Provide the [X, Y] coordinate of the cell's center where the given text is located.  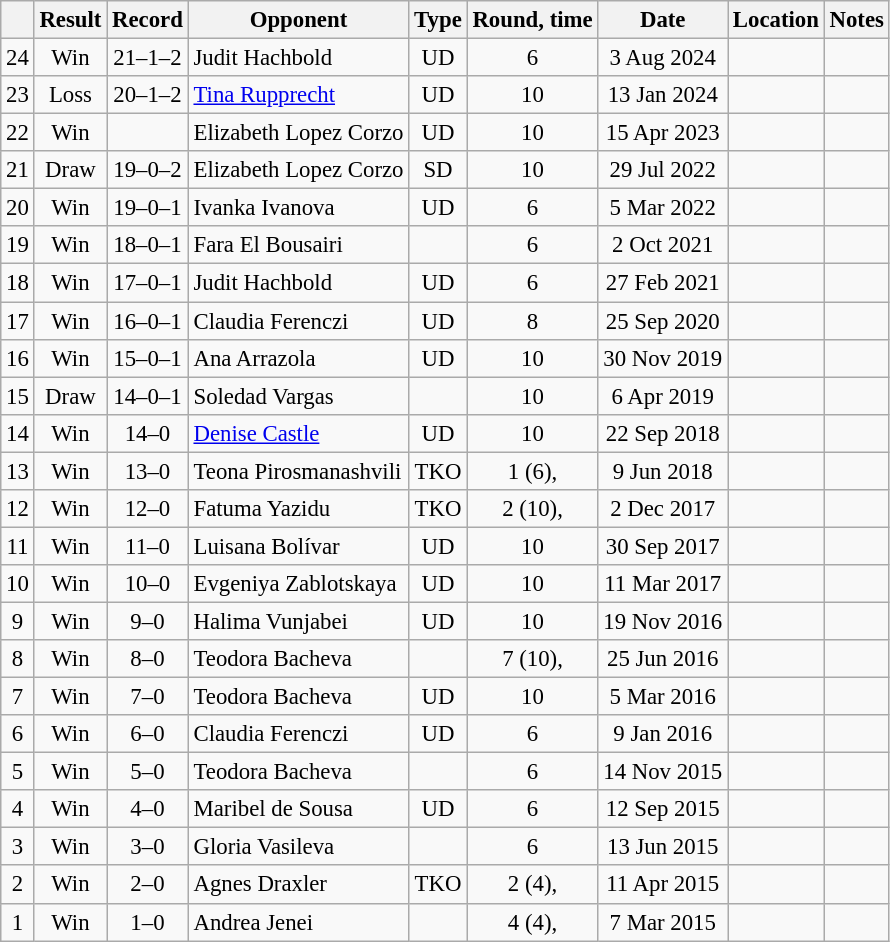
25 Sep 2020 [663, 321]
1 (6), [532, 471]
Opponent [298, 20]
17–0–1 [148, 283]
13 [18, 471]
6 Apr 2019 [663, 396]
15–0–1 [148, 358]
29 Jul 2022 [663, 170]
Result [70, 20]
Date [663, 20]
Loss [70, 95]
2 Oct 2021 [663, 245]
4 (4), [532, 922]
27 Feb 2021 [663, 283]
Fatuma Yazidu [298, 509]
22 Sep 2018 [663, 433]
14–0–1 [148, 396]
24 [18, 58]
14–0 [148, 433]
9–0 [148, 621]
7 [18, 697]
21–1–2 [148, 58]
14 Nov 2015 [663, 772]
11 [18, 546]
1–0 [148, 922]
14 [18, 433]
Record [148, 20]
Luisana Bolívar [298, 546]
Maribel de Sousa [298, 809]
3 Aug 2024 [663, 58]
Soledad Vargas [298, 396]
20–1–2 [148, 95]
20 [18, 208]
Ivanka Ivanova [298, 208]
Evgeniya Zablotskaya [298, 584]
11 Apr 2015 [663, 885]
7–0 [148, 697]
Fara El Bousairi [298, 245]
2 (4), [532, 885]
11 Mar 2017 [663, 584]
10–0 [148, 584]
17 [18, 321]
Halima Vunjabei [298, 621]
Round, time [532, 20]
19–0–1 [148, 208]
4–0 [148, 809]
19 Nov 2016 [663, 621]
Ana Arrazola [298, 358]
5 [18, 772]
Tina Rupprecht [298, 95]
7 (10), [532, 659]
12 [18, 509]
4 [18, 809]
2 Dec 2017 [663, 509]
12–0 [148, 509]
3 [18, 847]
5 Mar 2016 [663, 697]
5 Mar 2022 [663, 208]
11–0 [148, 546]
18–0–1 [148, 245]
21 [18, 170]
Location [776, 20]
Type [438, 20]
6–0 [148, 734]
Agnes Draxler [298, 885]
Gloria Vasileva [298, 847]
18 [18, 283]
9 Jun 2018 [663, 471]
2–0 [148, 885]
13–0 [148, 471]
16 [18, 358]
9 Jan 2016 [663, 734]
15 [18, 396]
Teona Pirosmanashvili [298, 471]
22 [18, 133]
19 [18, 245]
13 Jun 2015 [663, 847]
30 Nov 2019 [663, 358]
9 [18, 621]
12 Sep 2015 [663, 809]
15 Apr 2023 [663, 133]
2 [18, 885]
Notes [856, 20]
7 Mar 2015 [663, 922]
Denise Castle [298, 433]
3–0 [148, 847]
Andrea Jenei [298, 922]
1 [18, 922]
25 Jun 2016 [663, 659]
SD [438, 170]
16–0–1 [148, 321]
5–0 [148, 772]
2 (10), [532, 509]
8–0 [148, 659]
23 [18, 95]
19–0–2 [148, 170]
30 Sep 2017 [663, 546]
13 Jan 2024 [663, 95]
